For the text-containing cell, return its midpoint in [X, Y] coordinate format. 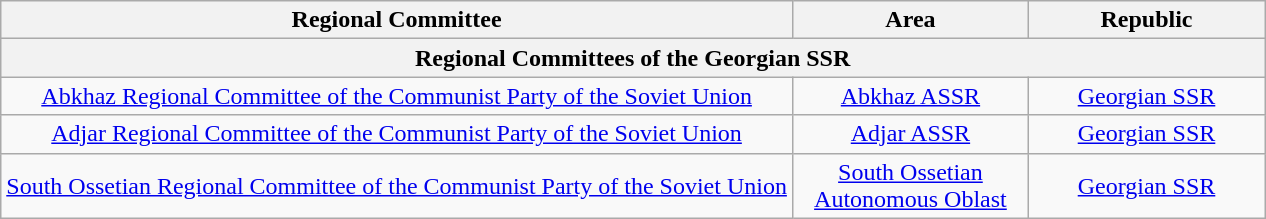
Abkhaz ASSR [910, 96]
Republic [1146, 20]
South Ossetian Regional Committee of the Communist Party of the Soviet Union [397, 186]
Abkhaz Regional Committee of the Communist Party of the Soviet Union [397, 96]
Regional Committee [397, 20]
Adjar Regional Committee of the Communist Party of the Soviet Union [397, 134]
Regional Committees of the Georgian SSR [633, 58]
South Ossetian Autonomous Oblast [910, 186]
Adjar ASSR [910, 134]
Area [910, 20]
